Provide the [X, Y] coordinate of the cell's center where the given text is located.  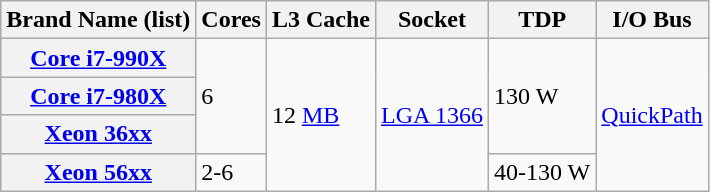
QuickPath [652, 115]
L3 Cache [320, 20]
2-6 [232, 172]
Socket [432, 20]
Brand Name (list) [98, 20]
12 MB [320, 115]
LGA 1366 [432, 115]
Xeon 56xx [98, 172]
I/O Bus [652, 20]
Core i7-980X [98, 96]
6 [232, 96]
40-130 W [542, 172]
Cores [232, 20]
Core i7-990X [98, 58]
TDP [542, 20]
Xeon 36xx [98, 134]
130 W [542, 96]
